From the cell containing the given text, extract its center point as (X, Y) coordinate. 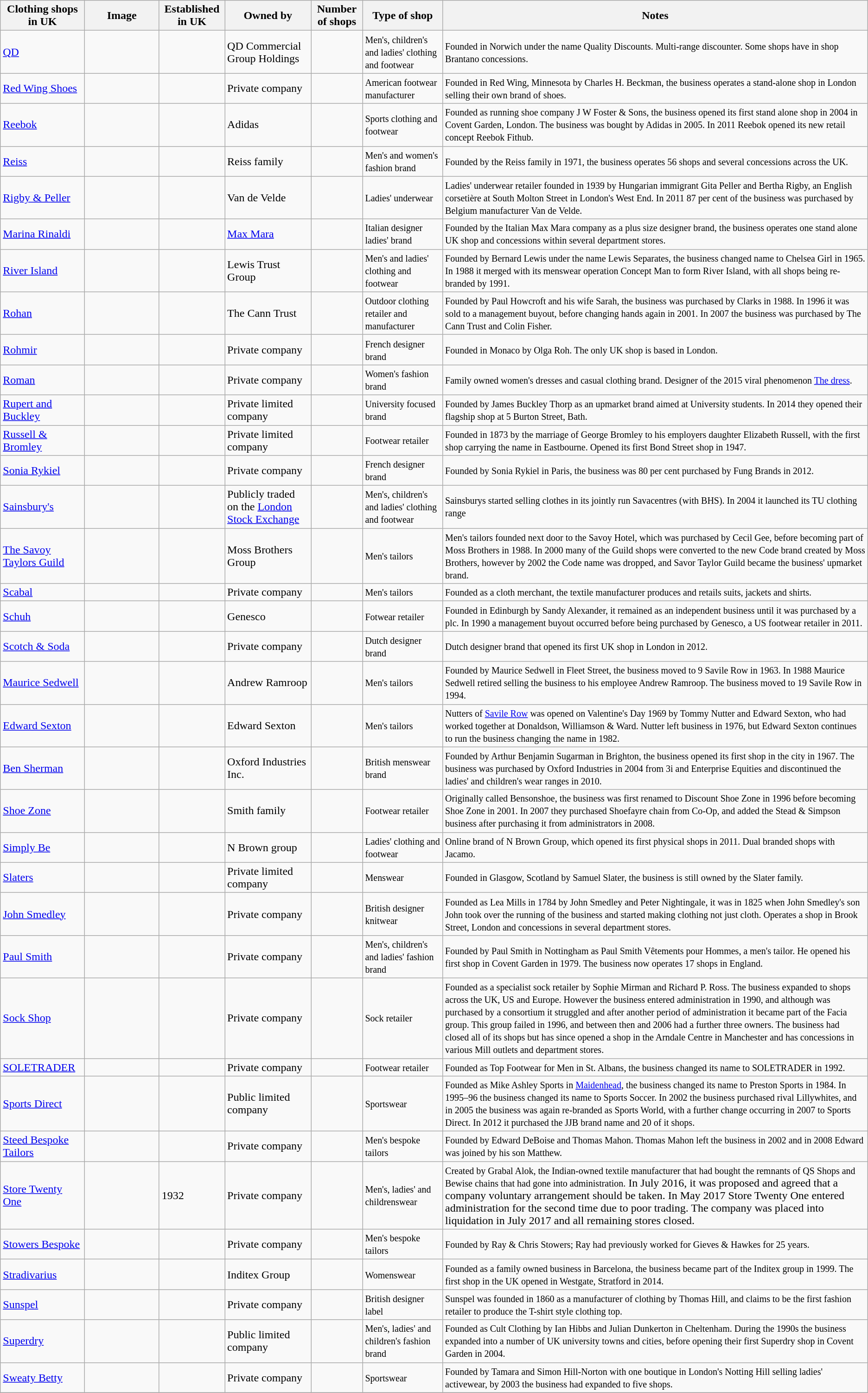
American footwear manufacturer (402, 88)
Ladies' clothing and footwear (402, 847)
Notes (656, 16)
Founded in Norwich under the name Quality Discounts. Multi-range discounter. Some shops have in shop Brantano concessions. (656, 52)
Online brand of N Brown Group, which opened its first physical shops in 2011. Dual branded shops with Jacamo. (656, 847)
Lewis Trust Group (268, 270)
Maurice Sedwell (43, 683)
Men's, ladies' and childrenswear (402, 1195)
Sainsburys started selling clothes in its jointly run Savacentres (with BHS). In 2004 it launched its TU clothing range (656, 507)
Sweaty Betty (43, 1378)
Founded by Edward DeBoise and Thomas Mahon. Thomas Mahon left the business in 2002 and in 2008 Edward was joined by his son Matthew. (656, 1147)
Sonia Rykiel (43, 470)
Italian designer ladies' brand (402, 234)
Genesco (268, 616)
Adidas (268, 125)
Publicly traded on the London Stock Exchange (268, 507)
Reiss family (268, 161)
Founded by Ray & Chris Stowers; Ray had previously worked for Gieves & Hawkes for 25 years. (656, 1244)
The Savoy Taylors Guild (43, 556)
British designer knitwear (402, 914)
Men's and ladies' clothing and footwear (402, 270)
British designer label (402, 1304)
Ben Sherman (43, 768)
The Cann Trust (268, 313)
Inditex Group (268, 1275)
Moss Brothers Group (268, 556)
Stradivarius (43, 1275)
1932 (192, 1195)
Founded by Sonia Rykiel in Paris, the business was 80 per cent purchased by Fung Brands in 2012. (656, 470)
University focused brand (402, 410)
Sock retailer (402, 1018)
Simply Be (43, 847)
Store Twenty One (43, 1195)
Rohan (43, 313)
Established in UK (192, 16)
Reebok (43, 125)
Outdoor clothing retailer and manufacturer (402, 313)
Rigby & Peller (43, 198)
SOLETRADER (43, 1067)
British menswear brand (402, 768)
Founded in Glasgow, Scotland by Samuel Slater, the business is still owned by the Slater family. (656, 878)
Max Mara (268, 234)
Founded as a cloth merchant, the textile manufacturer produces and retails suits, jackets and shirts. (656, 592)
Founded by the Reiss family in 1971, the business operates 56 shops and several concessions across the UK. (656, 161)
Oxford Industries Inc. (268, 768)
Marina Rinaldi (43, 234)
Menswear (402, 878)
Men's and women's fashion brand (402, 161)
Russell & Bromley (43, 440)
Sock Shop (43, 1018)
Rohmir (43, 350)
Paul Smith (43, 956)
Womenswear (402, 1275)
Stowers Bespoke (43, 1244)
Superdry (43, 1341)
Sports clothing and footwear (402, 125)
Type of shop (402, 16)
Founded by James Buckley Thorp as an upmarket brand aimed at University students. In 2014 they opened their flagship shop at 5 Burton Street, Bath. (656, 410)
Clothing shops in UK (43, 16)
Sports Direct (43, 1104)
N Brown group (268, 847)
Founded in Red Wing, Minnesota by Charles H. Beckman, the business operates a stand-alone shop in London selling their own brand of shoes. (656, 88)
River Island (43, 270)
Owned by (268, 16)
Fotwear retailer (402, 616)
Roman (43, 379)
Andrew Ramroop (268, 683)
Family owned women's dresses and casual clothing brand. Designer of the 2015 viral phenomenon The dress. (656, 379)
Scabal (43, 592)
Dutch designer brand (402, 647)
Smith family (268, 811)
Slaters (43, 878)
Red Wing Shoes (43, 88)
QD Commercial Group Holdings (268, 52)
Founded in Monaco by Olga Roh. The only UK shop is based in London. (656, 350)
Image (121, 16)
QD (43, 52)
Men's, children's and ladies' fashion brand (402, 956)
Number of shops (337, 16)
Shoe Zone (43, 811)
Ladies' underwear (402, 198)
Scotch & Soda (43, 647)
Steed Bespoke Tailors (43, 1147)
Reiss (43, 161)
Founded as Top Footwear for Men in St. Albans, the business changed its name to SOLETRADER in 1992. (656, 1067)
Schuh (43, 616)
Men's, ladies' and children's fashion brand (402, 1341)
Women's fashion brand (402, 379)
John Smedley (43, 914)
Rupert and Buckley (43, 410)
Sainsbury's (43, 507)
Sunspel (43, 1304)
Dutch designer brand that opened its first UK shop in London in 2012. (656, 647)
Van de Velde (268, 198)
